From the cell containing the given text, extract its center point as (x, y) coordinate. 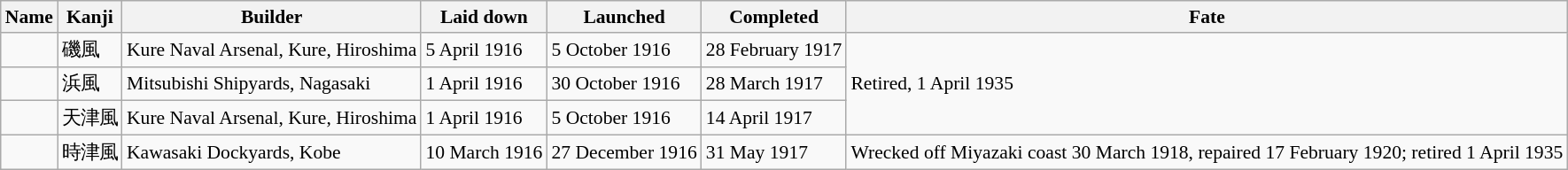
時津風 (90, 152)
28 March 1917 (774, 83)
Mitsubishi Shipyards, Nagasaki (271, 83)
10 March 1916 (484, 152)
Wrecked off Miyazaki coast 30 March 1918, repaired 17 February 1920; retired 1 April 1935 (1207, 152)
Kanji (90, 17)
Kawasaki Dockyards, Kobe (271, 152)
28 February 1917 (774, 50)
Fate (1207, 17)
浜風 (90, 83)
27 December 1916 (624, 152)
Retired, 1 April 1935 (1207, 84)
Builder (271, 17)
Name (29, 17)
5 April 1916 (484, 50)
天津風 (90, 119)
14 April 1917 (774, 119)
Laid down (484, 17)
Launched (624, 17)
31 May 1917 (774, 152)
Completed (774, 17)
磯風 (90, 50)
30 October 1916 (624, 83)
